Find where the given text appears and provide that cell's center as [x, y] coordinate. 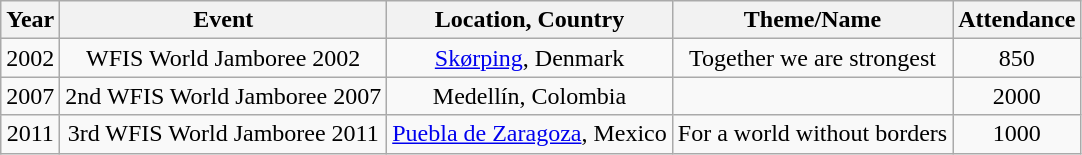
2000 [1017, 96]
Location, Country [530, 20]
Puebla de Zaragoza, Mexico [530, 134]
Theme/Name [812, 20]
2nd WFIS World Jamboree 2007 [224, 96]
2002 [30, 58]
Attendance [1017, 20]
1000 [1017, 134]
850 [1017, 58]
Skørping, Denmark [530, 58]
Year [30, 20]
WFIS World Jamboree 2002 [224, 58]
3rd WFIS World Jamboree 2011 [224, 134]
Together we are strongest [812, 58]
2011 [30, 134]
Medellín, Colombia [530, 96]
2007 [30, 96]
Event [224, 20]
For a world without borders [812, 134]
